Return [X, Y] of the center of cell containing provided text 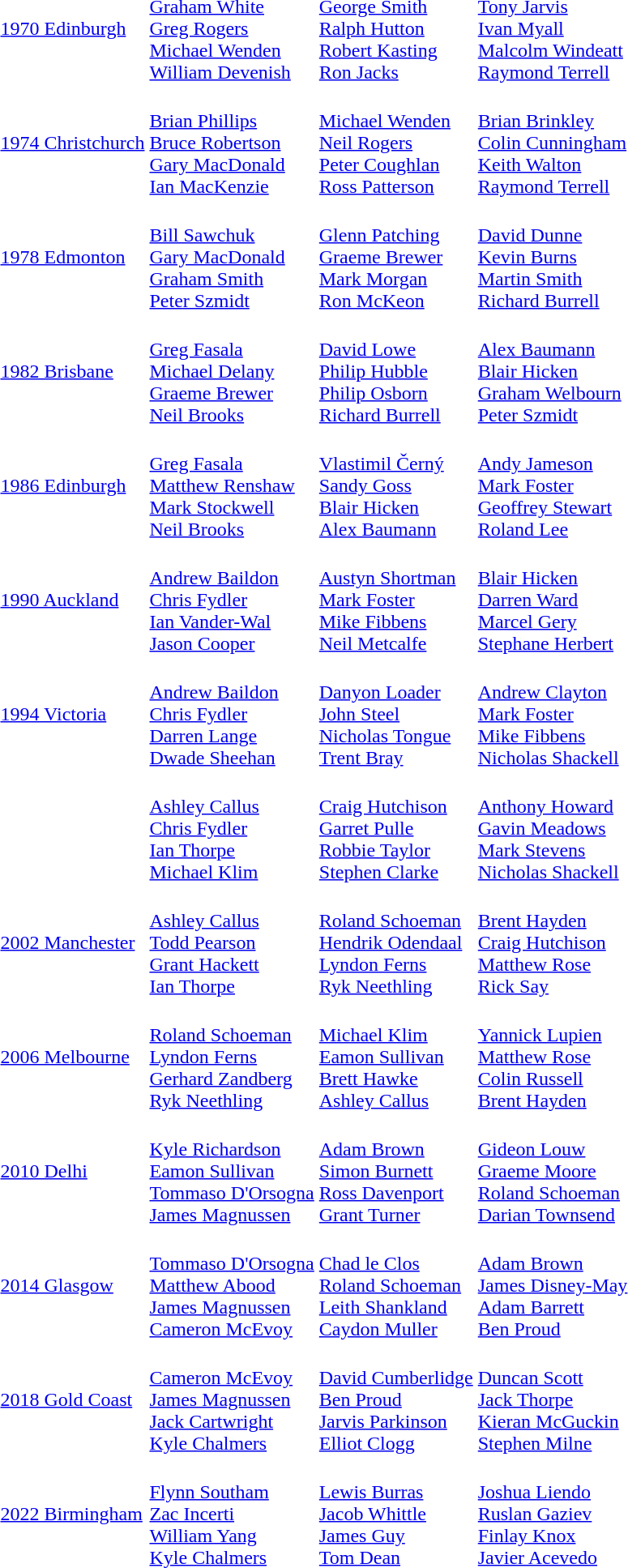
Greg FasalaMichael DelanyGraeme BrewerNeil Brooks [232, 371]
Greg FasalaMatthew RenshawMark StockwellNeil Brooks [232, 485]
Chad le ClosRoland SchoemanLeith ShanklandCaydon Muller [395, 1285]
Bill SawchukGary MacDonaldGraham SmithPeter Szmidt [232, 257]
Danyon LoaderJohn SteelNicholas TongueTrent Bray [395, 714]
Roland SchoemanHendrik OdendaalLyndon FernsRyk Neethling [395, 942]
Glenn PatchingGraeme BrewerMark MorganRon McKeon [395, 257]
Andrew BaildonChris FydlerDarren LangeDwade Sheehan [232, 714]
Roland SchoemanLyndon FernsGerhard ZandbergRyk Neethling [232, 1057]
Andrew BaildonChris FydlerIan Vander-WalJason Cooper [232, 600]
Michael KlimEamon SullivanBrett HawkeAshley Callus [395, 1057]
Cameron McEvoyJames MagnussenJack CartwrightKyle Chalmers [232, 1399]
Craig HutchisonGarret PulleRobbie TaylorStephen Clarke [395, 828]
Ashley CallusChris FydlerIan ThorpeMichael Klim [232, 828]
Brian PhillipsBruce RobertsonGary MacDonaldIan MacKenzie [232, 143]
Tommaso D'OrsognaMatthew AboodJames MagnussenCameron McEvoy [232, 1285]
David LowePhilip HubblePhilip OsbornRichard Burrell [395, 371]
Adam BrownSimon BurnettRoss DavenportGrant Turner [395, 1171]
Vlastimil ČernýSandy GossBlair HickenAlex Baumann [395, 485]
Michael WendenNeil RogersPeter CoughlanRoss Patterson [395, 143]
David CumberlidgeBen ProudJarvis ParkinsonElliot Clogg [395, 1399]
Austyn ShortmanMark FosterMike FibbensNeil Metcalfe [395, 600]
Kyle RichardsonEamon SullivanTommaso D'OrsognaJames Magnussen [232, 1171]
Ashley CallusTodd PearsonGrant HackettIan Thorpe [232, 942]
